Provide the [X, Y] coordinate of the cell's center where the given text is located.  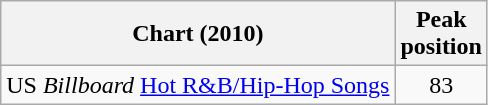
US Billboard Hot R&B/Hip-Hop Songs [198, 85]
Chart (2010) [198, 34]
Peakposition [441, 34]
83 [441, 85]
